Capture the cell that displays the provided text and extract its [X, Y] central coordinate. 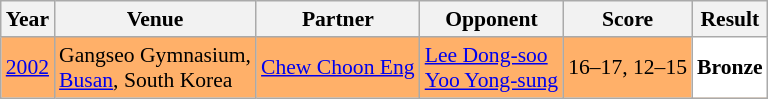
2002 [28, 68]
Opponent [492, 19]
Year [28, 19]
Partner [338, 19]
Chew Choon Eng [338, 68]
Bronze [730, 68]
Venue [155, 19]
Result [730, 19]
Score [628, 19]
Gangseo Gymnasium,Busan, South Korea [155, 68]
16–17, 12–15 [628, 68]
Lee Dong-soo Yoo Yong-sung [492, 68]
